Detect which cell encompasses the target text, then output its [x, y] center coordinate. 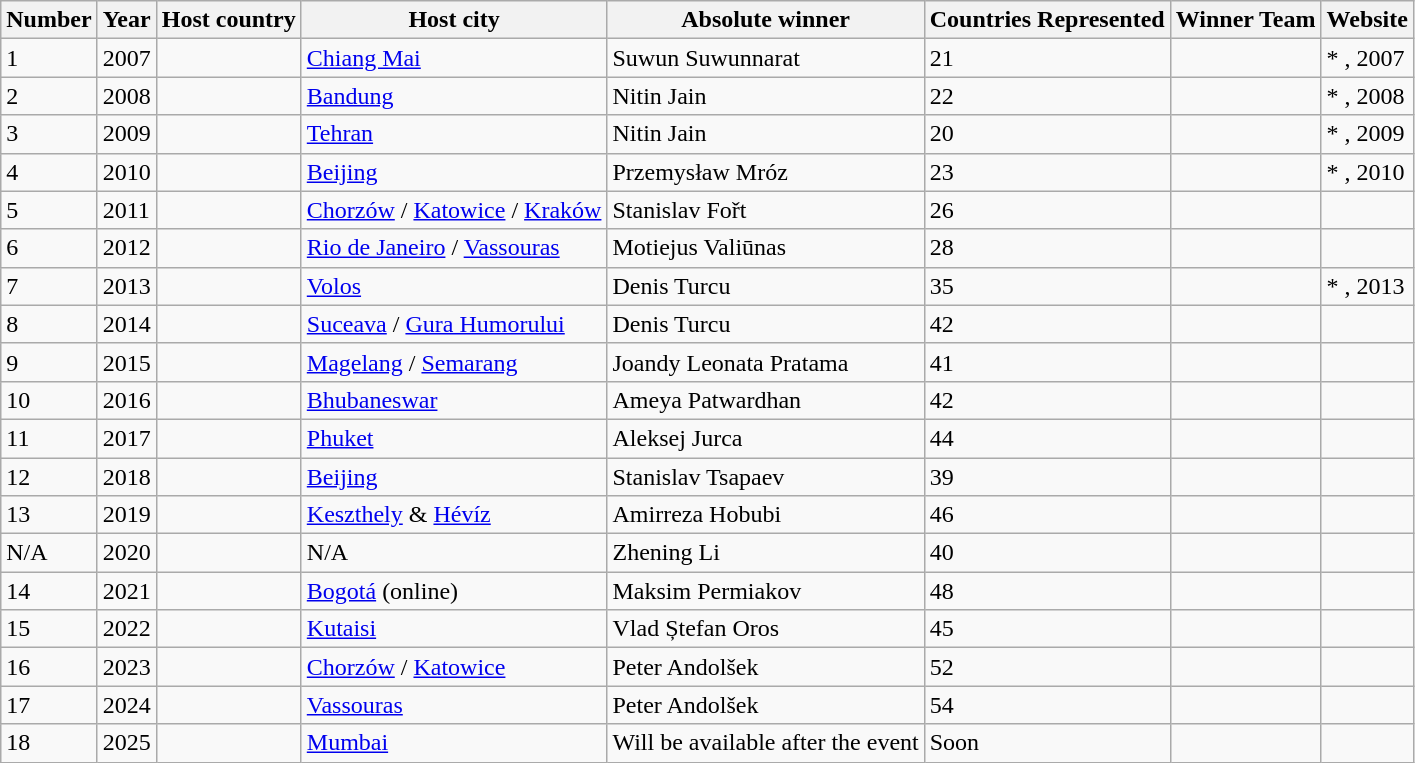
11 [49, 438]
2009 [126, 134]
2 [49, 96]
Kutaisi [454, 629]
14 [49, 591]
46 [1047, 515]
Bogotá (online) [454, 591]
2015 [126, 362]
40 [1047, 553]
2011 [126, 210]
2012 [126, 248]
Volos [454, 286]
20 [1047, 134]
7 [49, 286]
2019 [126, 515]
Magelang / Semarang [454, 362]
Stanislav Tsapaev [766, 477]
44 [1047, 438]
Phuket [454, 438]
Amirreza Hobubi [766, 515]
48 [1047, 591]
5 [49, 210]
* , 2008 [1367, 96]
21 [1047, 58]
28 [1047, 248]
41 [1047, 362]
Stanislav Fořt [766, 210]
Soon [1047, 743]
Chorzów / Katowice / Kraków [454, 210]
Chorzów / Katowice [454, 667]
12 [49, 477]
2021 [126, 591]
* , 2013 [1367, 286]
23 [1047, 172]
2013 [126, 286]
Year [126, 20]
16 [49, 667]
2024 [126, 705]
Will be available after the event [766, 743]
Ameya Patwardhan [766, 400]
10 [49, 400]
6 [49, 248]
2020 [126, 553]
Countries Represented [1047, 20]
2016 [126, 400]
13 [49, 515]
9 [49, 362]
Przemysław Mróz [766, 172]
Keszthely & Hévíz [454, 515]
Absolute winner [766, 20]
Host city [454, 20]
2022 [126, 629]
Winner Team [1246, 20]
Suwun Suwunnarat [766, 58]
Bandung [454, 96]
Vassouras [454, 705]
18 [49, 743]
Chiang Mai [454, 58]
Zhening Li [766, 553]
Aleksej Jurca [766, 438]
2017 [126, 438]
Tehran [454, 134]
* , 2009 [1367, 134]
2014 [126, 324]
Vlad Ștefan Oros [766, 629]
2007 [126, 58]
Motiejus Valiūnas [766, 248]
15 [49, 629]
8 [49, 324]
17 [49, 705]
* , 2010 [1367, 172]
2008 [126, 96]
2010 [126, 172]
22 [1047, 96]
2023 [126, 667]
Maksim Permiakov [766, 591]
1 [49, 58]
Mumbai [454, 743]
Website [1367, 20]
Bhubaneswar [454, 400]
2018 [126, 477]
Suceava / Gura Humorului [454, 324]
35 [1047, 286]
39 [1047, 477]
2025 [126, 743]
54 [1047, 705]
26 [1047, 210]
52 [1047, 667]
Joandy Leonata Pratama [766, 362]
* , 2007 [1367, 58]
Rio de Janeiro / Vassouras [454, 248]
45 [1047, 629]
4 [49, 172]
Number [49, 20]
Host country [228, 20]
3 [49, 134]
